Provide the [X, Y] coordinate of the cell's center where the given text is located.  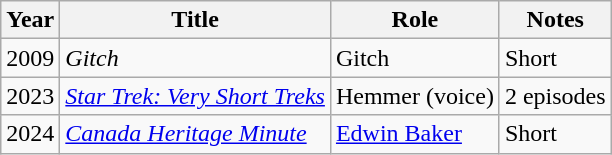
Title [196, 20]
Star Trek: Very Short Treks [196, 96]
2 episodes [555, 96]
2009 [30, 58]
2023 [30, 96]
Edwin Baker [414, 134]
2024 [30, 134]
Year [30, 20]
Notes [555, 20]
Role [414, 20]
Hemmer (voice) [414, 96]
Canada Heritage Minute [196, 134]
